Determine the [X, Y] coordinate at the center of the cell enclosing the given text.  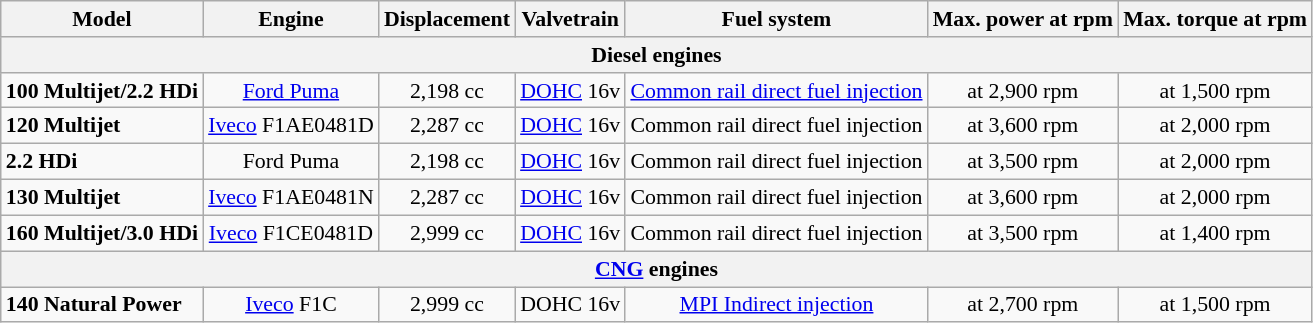
at 2,900 rpm [1023, 90]
160 Multijet/3.0 HDi [102, 233]
Displacement [447, 18]
Diesel engines [656, 54]
Iveco F1CE0481D [291, 233]
Iveco F1AE0481D [291, 125]
CNG engines [656, 268]
Iveco F1C [291, 304]
at 2,700 rpm [1023, 304]
at 1,400 rpm [1215, 233]
100 Multijet/2.2 HDi [102, 90]
Max. torque at rpm [1215, 18]
Fuel system [776, 18]
MPI Indirect injection [776, 304]
Model [102, 18]
120 Multijet [102, 125]
2.2 HDi [102, 161]
Valvetrain [570, 18]
130 Multijet [102, 197]
140 Natural Power [102, 304]
Iveco F1AE0481N [291, 197]
Max. power at rpm [1023, 18]
Engine [291, 18]
